Detect which cell encompasses the target text, then output its (X, Y) center coordinate. 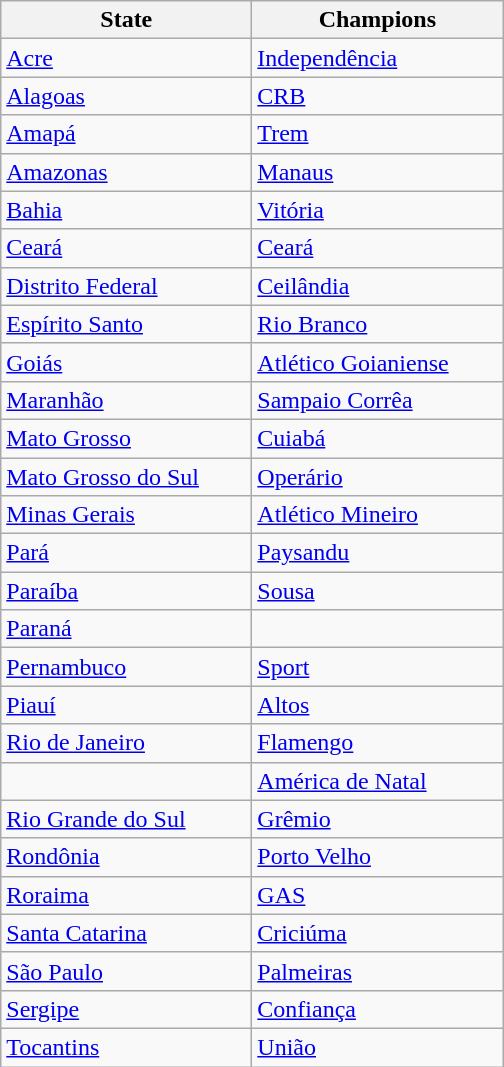
Vitória (378, 210)
GAS (378, 895)
União (378, 1047)
Tocantins (126, 1047)
Manaus (378, 172)
São Paulo (126, 971)
Ceilândia (378, 286)
América de Natal (378, 781)
Acre (126, 58)
Rio Branco (378, 324)
Maranhão (126, 400)
Confiança (378, 1009)
Pará (126, 553)
Roraima (126, 895)
Palmeiras (378, 971)
Independência (378, 58)
Champions (378, 20)
Grêmio (378, 819)
CRB (378, 96)
Goiás (126, 362)
Altos (378, 705)
Rio de Janeiro (126, 743)
Operário (378, 477)
Pernambuco (126, 667)
Flamengo (378, 743)
Espírito Santo (126, 324)
Paraná (126, 629)
Alagoas (126, 96)
Trem (378, 134)
Mato Grosso do Sul (126, 477)
Santa Catarina (126, 933)
Bahia (126, 210)
Sampaio Corrêa (378, 400)
Paysandu (378, 553)
Amazonas (126, 172)
Criciúma (378, 933)
Sergipe (126, 1009)
Rondônia (126, 857)
Atlético Mineiro (378, 515)
Mato Grosso (126, 438)
Paraíba (126, 591)
Porto Velho (378, 857)
Cuiabá (378, 438)
Distrito Federal (126, 286)
Sport (378, 667)
State (126, 20)
Atlético Goianiense (378, 362)
Sousa (378, 591)
Minas Gerais (126, 515)
Piauí (126, 705)
Amapá (126, 134)
Rio Grande do Sul (126, 819)
